Detect which cell encompasses the target text, then output its (x, y) center coordinate. 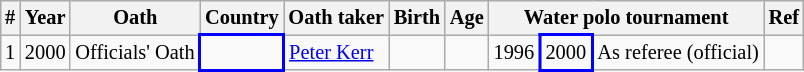
Country (242, 17)
Water polo tournament (626, 17)
Peter Kerr (336, 52)
Year (45, 17)
1 (10, 52)
Age (467, 17)
Ref (784, 17)
Birth (417, 17)
# (10, 17)
As referee (official) (678, 52)
Oath taker (336, 17)
Officials' Oath (135, 52)
Oath (135, 17)
1996 (514, 52)
